Determine the [X, Y] coordinate at the center of the cell enclosing the given text.  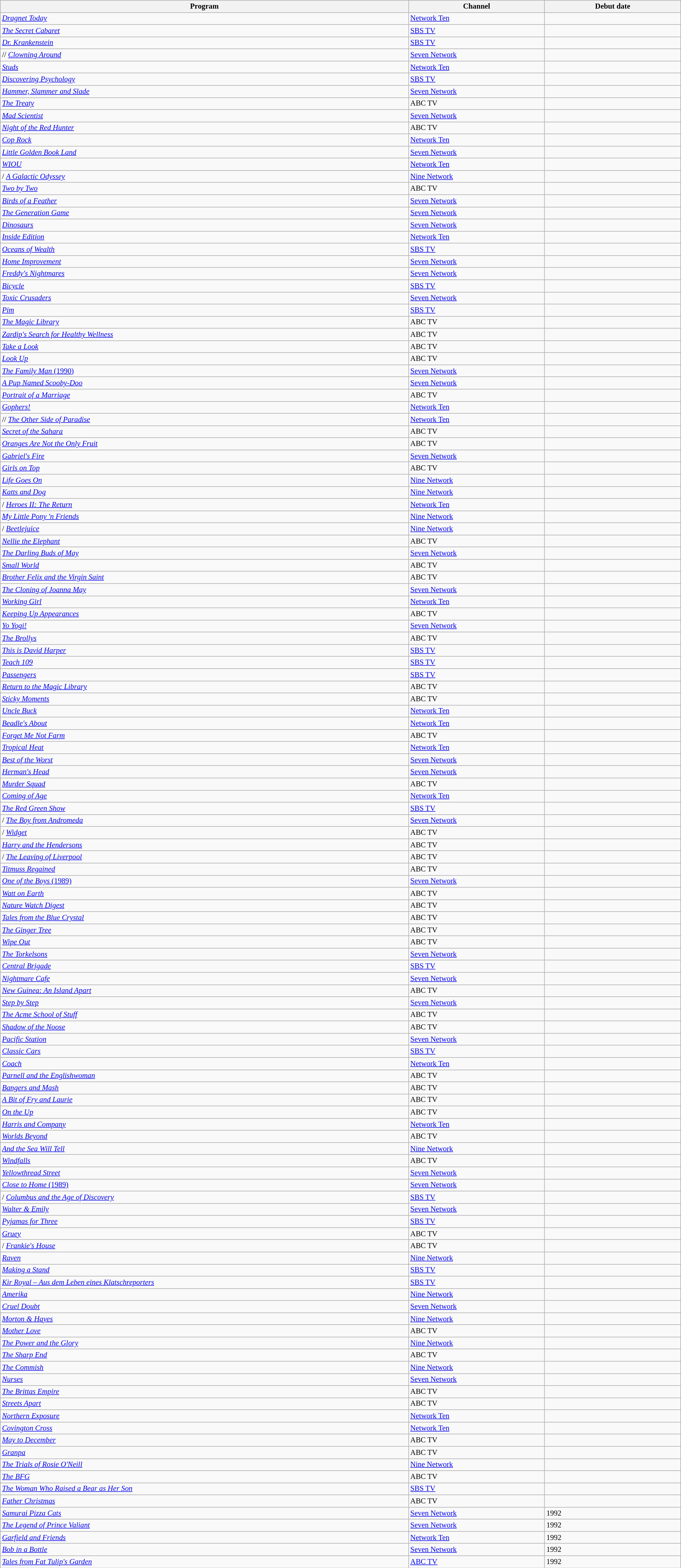
Nature Watch Digest [205, 906]
Watt on Earth [205, 893]
Herman's Head [205, 772]
The Ginger Tree [205, 930]
Titmuss Regained [205, 869]
The Power and the Glory [205, 1343]
/ The Leaving of Liverpool [205, 857]
Close to Home (1989) [205, 1185]
Tales from Fat Tulip's Garden [205, 1562]
The Woman Who Raised a Bear as Her Son [205, 1489]
The Sharp End [205, 1355]
Cop Rock [205, 140]
Secret of the Sahara [205, 432]
Keeping Up Appearances [205, 614]
Bangers and Mash [205, 1088]
Gophers! [205, 408]
The Secret Cabaret [205, 31]
Walter & Emily [205, 1209]
Freddy's Nightmares [205, 274]
New Guinea: An Island Apart [205, 991]
Northern Exposure [205, 1416]
Garfield and Friends [205, 1537]
Coach [205, 1064]
Small World [205, 565]
Raven [205, 1258]
Shadow of the Noose [205, 1027]
Working Girl [205, 602]
Birds of a Feather [205, 201]
Worlds Beyond [205, 1136]
Yellowthread Street [205, 1173]
Murder Squad [205, 784]
The Generation Game [205, 213]
Coming of Age [205, 796]
A Pup Named Scooby-Doo [205, 383]
Girls on Top [205, 468]
Zardip's Search for Healthy Wellness [205, 334]
Look Up [205, 359]
The Magic Library [205, 322]
Father Christmas [205, 1501]
The Family Man (1990) [205, 371]
One of the Boys (1989) [205, 881]
Oranges Are Not the Only Fruit [205, 444]
Streets Apart [205, 1404]
The Torkelsons [205, 954]
The Treaty [205, 103]
And the Sea Will Tell [205, 1149]
A Bit of Fry and Laurie [205, 1100]
Making a Stand [205, 1270]
My Little Pony 'n Friends [205, 517]
The Darling Buds of May [205, 553]
The Brittas Empire [205, 1392]
Portrait of a Marriage [205, 395]
Parnell and the Englishwoman [205, 1076]
Uncle Buck [205, 711]
Studs [205, 67]
The Acme School of Stuff [205, 1015]
Pyjamas for Three [205, 1222]
The BFG [205, 1477]
Windfalls [205, 1161]
On the Up [205, 1112]
Nightmare Cafe [205, 978]
Take a Look [205, 346]
Teach 109 [205, 662]
Kir Royal – Aus dem Leben eines Klatschreporters [205, 1282]
Return to the Magic Library [205, 687]
Dr. Krankenstein [205, 43]
/ Widget [205, 833]
Life Goes On [205, 480]
Morton & Hayes [205, 1319]
May to December [205, 1440]
Pim [205, 310]
/ Frankie's House [205, 1246]
/ A Galactic Odyssey [205, 176]
Classic Cars [205, 1051]
Oceans of Wealth [205, 250]
Katts and Dog [205, 492]
Tales from the Blue Crystal [205, 918]
/ The Boy from Andromeda [205, 820]
Samurai Pizza Cats [205, 1513]
Pacific Station [205, 1039]
Amerika [205, 1294]
Wipe Out [205, 942]
This is David Harper [205, 650]
Bicycle [205, 286]
Hammer, Slammer and Slade [205, 92]
Nurses [205, 1379]
Best of the Worst [205, 760]
Granpa [205, 1452]
// Clowning Around [205, 55]
Mother Love [205, 1331]
The Commish [205, 1367]
Toxic Crusaders [205, 298]
Dragnet Today [205, 18]
Cruel Doubt [205, 1307]
Sticky Moments [205, 699]
Mad Scientist [205, 116]
Program [205, 6]
The Trials of Rosie O'Neill [205, 1465]
Inside Edition [205, 237]
Nellie the Elephant [205, 541]
Harry and the Hendersons [205, 845]
Covington Cross [205, 1428]
Passengers [205, 675]
Step by Step [205, 1003]
// The Other Side of Paradise [205, 419]
Harris and Company [205, 1124]
Debut date [613, 6]
Two by Two [205, 189]
Discovering Psychology [205, 79]
Gabriel's Fire [205, 456]
WIOU [205, 164]
Yo Yogi! [205, 626]
/ Columbus and the Age of Discovery [205, 1197]
The Legend of Prince Valiant [205, 1525]
Beadle's About [205, 723]
The Red Green Show [205, 808]
Channel [476, 6]
Forget Me Not Farm [205, 735]
Central Brigade [205, 966]
The Brollys [205, 638]
Brother Felix and the Virgin Saint [205, 577]
The Cloning of Joanna May [205, 590]
Night of the Red Hunter [205, 128]
Tropical Heat [205, 748]
Bob in a Bottle [205, 1550]
Dinosaurs [205, 225]
Home Improvement [205, 261]
Little Golden Book Land [205, 152]
/ Beetlejuice [205, 529]
Gruey [205, 1234]
/ Heroes II: The Return [205, 504]
